Scan for the cell matching the given text and deliver its (X, Y) coordinate at center. 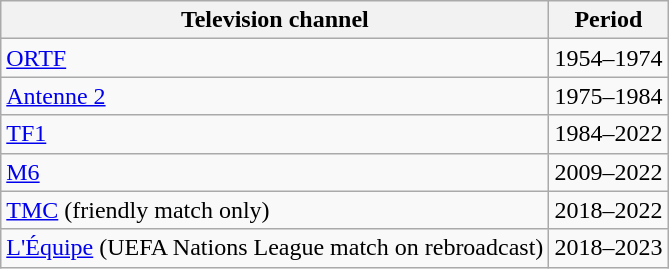
1984–2022 (608, 134)
L'Équipe (UEFA Nations League match on rebroadcast) (275, 248)
Television channel (275, 20)
ORTF (275, 58)
TF1 (275, 134)
2018–2023 (608, 248)
TMC (friendly match only) (275, 210)
2009–2022 (608, 172)
1975–1984 (608, 96)
M6 (275, 172)
2018–2022 (608, 210)
Period (608, 20)
1954–1974 (608, 58)
Antenne 2 (275, 96)
